Output the (X, Y) coordinate of the center of the cell containing the given text.  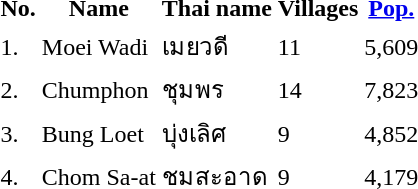
Bung Loet (98, 133)
9 (318, 133)
Moei Wadi (98, 46)
ชุมพร (216, 90)
Chumphon (98, 90)
11 (318, 46)
บุ่งเลิศ (216, 133)
14 (318, 90)
เมยวดี (216, 46)
